From the cell containing the given text, extract its center point as (X, Y) coordinate. 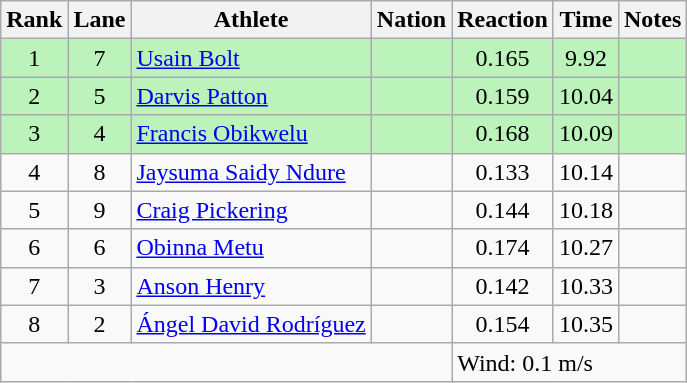
0.154 (503, 324)
0.165 (503, 58)
10.18 (586, 210)
10.27 (586, 248)
Darvis Patton (251, 96)
0.174 (503, 248)
Notes (652, 20)
0.142 (503, 286)
Usain Bolt (251, 58)
0.144 (503, 210)
9 (100, 210)
10.04 (586, 96)
Reaction (503, 20)
9.92 (586, 58)
Wind: 0.1 m/s (570, 362)
0.159 (503, 96)
10.35 (586, 324)
Athlete (251, 20)
Ángel David Rodríguez (251, 324)
10.09 (586, 134)
Craig Pickering (251, 210)
Time (586, 20)
1 (34, 58)
Rank (34, 20)
10.33 (586, 286)
Lane (100, 20)
10.14 (586, 172)
0.168 (503, 134)
Francis Obikwelu (251, 134)
Obinna Metu (251, 248)
0.133 (503, 172)
Jaysuma Saidy Ndure (251, 172)
Anson Henry (251, 286)
Nation (411, 20)
